Locate the cell with the specified text and output its [x, y] center coordinate. 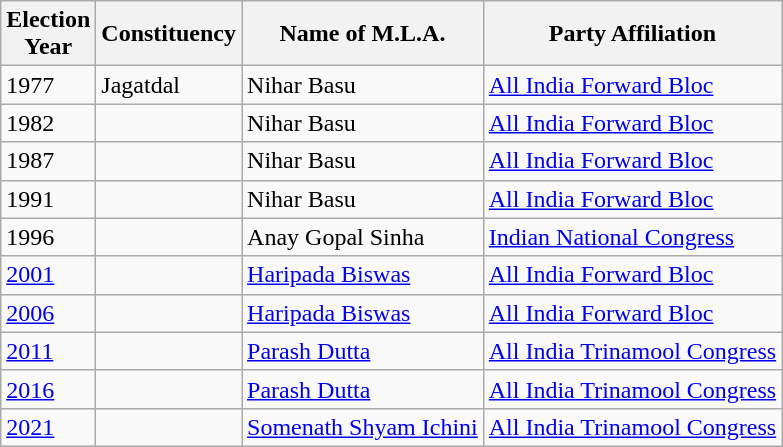
2021 [48, 427]
Somenath Shyam Ichini [363, 427]
1996 [48, 237]
Jagatdal [169, 85]
1987 [48, 161]
Constituency [169, 34]
2001 [48, 275]
2011 [48, 351]
Indian National Congress [632, 237]
Name of M.L.A. [363, 34]
1991 [48, 199]
1977 [48, 85]
2006 [48, 313]
Election Year [48, 34]
Anay Gopal Sinha [363, 237]
Party Affiliation [632, 34]
1982 [48, 123]
2016 [48, 389]
